Provide the [x, y] coordinate of the cell's center where the given text is located.  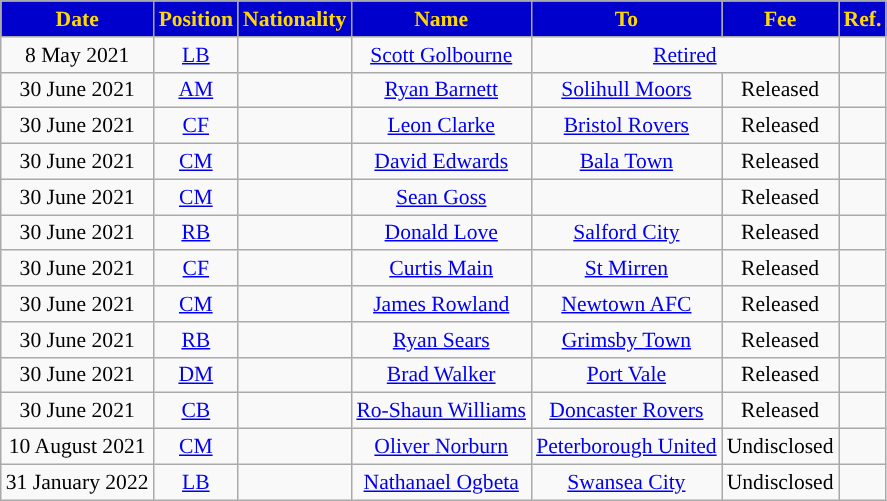
Swansea City [626, 482]
Peterborough United [626, 447]
DM [196, 375]
Position [196, 19]
Oliver Norburn [441, 447]
To [626, 19]
David Edwards [441, 162]
Ryan Sears [441, 340]
Nathanael Ogbeta [441, 482]
Solihull Moors [626, 90]
Name [441, 19]
Leon Clarke [441, 126]
Scott Golbourne [441, 55]
Ref. [863, 19]
James Rowland [441, 304]
Bristol Rovers [626, 126]
Salford City [626, 233]
Donald Love [441, 233]
8 May 2021 [78, 55]
CB [196, 411]
Bala Town [626, 162]
Sean Goss [441, 197]
Nationality [294, 19]
31 January 2022 [78, 482]
Curtis Main [441, 269]
AM [196, 90]
Port Vale [626, 375]
Doncaster Rovers [626, 411]
Newtown AFC [626, 304]
Ryan Barnett [441, 90]
St Mirren [626, 269]
Ro-Shaun Williams [441, 411]
10 August 2021 [78, 447]
Grimsby Town [626, 340]
Brad Walker [441, 375]
Fee [780, 19]
Retired [684, 55]
Date [78, 19]
